Scan for the cell matching the given text and deliver its [X, Y] coordinate at center. 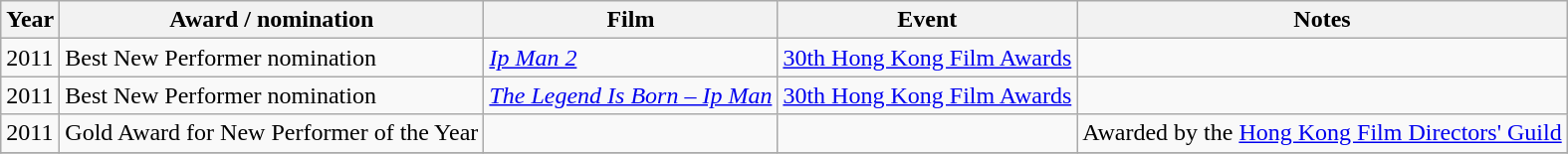
Event [928, 20]
The Legend Is Born – Ip Man [631, 95]
Award / nomination [272, 20]
Gold Award for New Performer of the Year [272, 133]
Notes [1322, 20]
Film [631, 20]
Year [30, 20]
Ip Man 2 [631, 58]
Awarded by the Hong Kong Film Directors' Guild [1322, 133]
